Return the (X, Y) coordinate for the center point of the cell that contains the specified text.  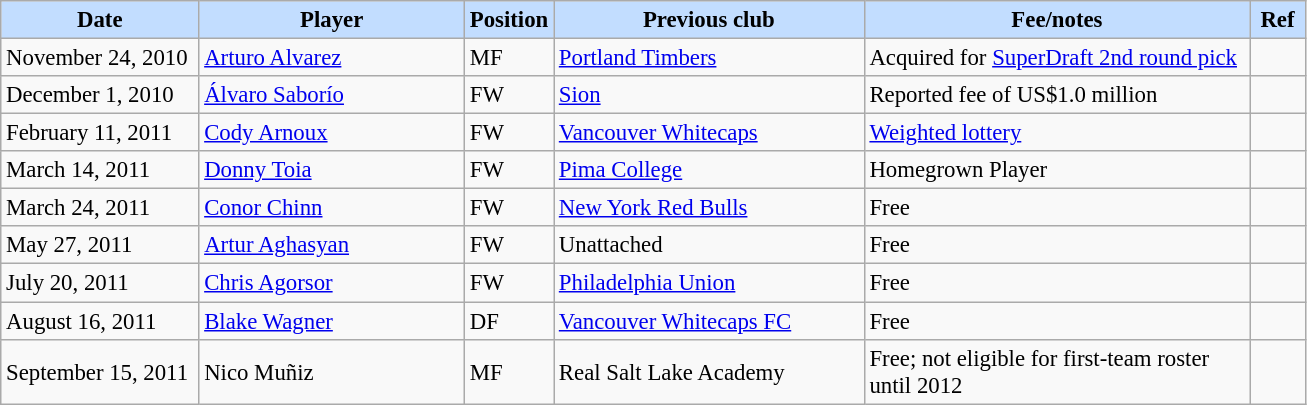
Cody Arnoux (332, 133)
Fee/notes (1057, 20)
Reported fee of US$1.0 million (1057, 95)
Player (332, 20)
Arturo Alvarez (332, 58)
March 24, 2011 (100, 208)
Position (508, 20)
Conor Chinn (332, 208)
Real Salt Lake Academy (710, 372)
Homegrown Player (1057, 170)
Philadelphia Union (710, 283)
Chris Agorsor (332, 283)
Pima College (710, 170)
Donny Toia (332, 170)
Ref (1278, 20)
Previous club (710, 20)
Free; not eligible for first-team roster until 2012 (1057, 372)
Weighted lottery (1057, 133)
Blake Wagner (332, 321)
February 11, 2011 (100, 133)
Sion (710, 95)
New York Red Bulls (710, 208)
August 16, 2011 (100, 321)
Acquired for SuperDraft 2nd round pick (1057, 58)
March 14, 2011 (100, 170)
May 27, 2011 (100, 245)
September 15, 2011 (100, 372)
Vancouver Whitecaps FC (710, 321)
Vancouver Whitecaps (710, 133)
Álvaro Saborío (332, 95)
July 20, 2011 (100, 283)
December 1, 2010 (100, 95)
Nico Muñiz (332, 372)
Portland Timbers (710, 58)
November 24, 2010 (100, 58)
DF (508, 321)
Unattached (710, 245)
Date (100, 20)
Artur Aghasyan (332, 245)
